Return the (x, y) coordinate for the center point of the cell that contains the specified text.  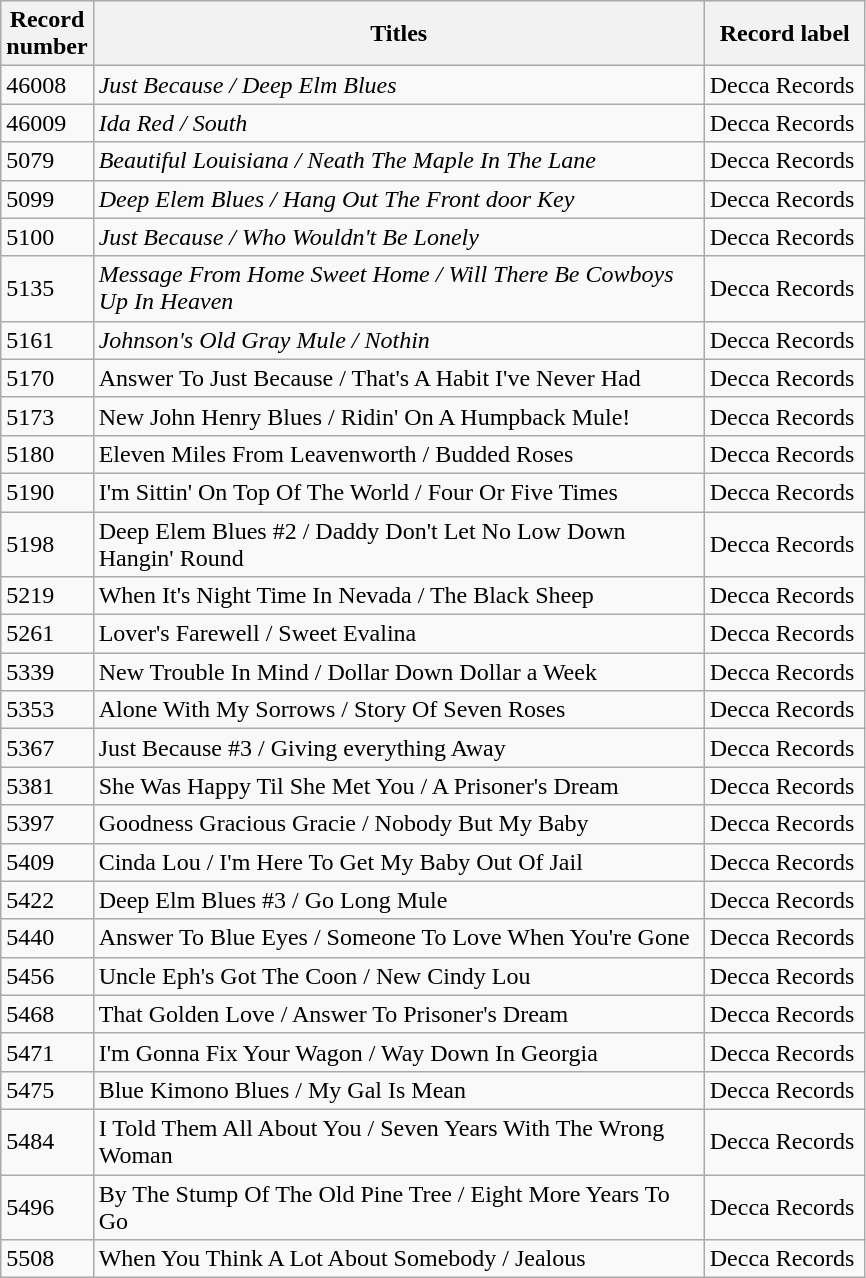
5135 (47, 288)
Uncle Eph's Got The Coon / New Cindy Lou (398, 976)
5496 (47, 1206)
5100 (47, 237)
5468 (47, 1014)
46009 (47, 123)
I Told Them All About You / Seven Years With The Wrong Woman (398, 1142)
5180 (47, 454)
Deep Elem Blues / Hang Out The Front door Key (398, 199)
5173 (47, 416)
Johnson's Old Gray Mule / Nothin (398, 340)
Ida Red / South (398, 123)
5381 (47, 786)
Answer To Blue Eyes / Someone To Love When You're Gone (398, 938)
Deep Elem Blues #2 / Daddy Don't Let No Low Down Hangin' Round (398, 544)
Message From Home Sweet Home / Will There Be Cowboys Up In Heaven (398, 288)
When You Think A Lot About Somebody / Jealous (398, 1259)
Titles (398, 34)
Beautiful Louisiana / Neath The Maple In The Lane (398, 161)
Blue Kimono Blues / My Gal Is Mean (398, 1090)
Alone With My Sorrows / Story Of Seven Roses (398, 710)
5456 (47, 976)
Lover's Farewell / Sweet Evalina (398, 634)
By The Stump Of The Old Pine Tree / Eight More Years To Go (398, 1206)
I'm Sittin' On Top Of The World / Four Or Five Times (398, 492)
5339 (47, 672)
5190 (47, 492)
5484 (47, 1142)
5508 (47, 1259)
5198 (47, 544)
I'm Gonna Fix Your Wagon / Way Down In Georgia (398, 1052)
That Golden Love / Answer To Prisoner's Dream (398, 1014)
Goodness Gracious Gracie / Nobody But My Baby (398, 824)
Just Because / Deep Elm Blues (398, 85)
5261 (47, 634)
5422 (47, 900)
5161 (47, 340)
46008 (47, 85)
5440 (47, 938)
When It's Night Time In Nevada / The Black Sheep (398, 596)
5219 (47, 596)
Cinda Lou / I'm Here To Get My Baby Out Of Jail (398, 862)
New Trouble In Mind / Dollar Down Dollar a Week (398, 672)
5353 (47, 710)
Eleven Miles From Leavenworth / Budded Roses (398, 454)
5471 (47, 1052)
New John Henry Blues / Ridin' On A Humpback Mule! (398, 416)
5079 (47, 161)
5099 (47, 199)
5475 (47, 1090)
5397 (47, 824)
She Was Happy Til She Met You / A Prisoner's Dream (398, 786)
Just Because / Who Wouldn't Be Lonely (398, 237)
Record number (47, 34)
5170 (47, 378)
Deep Elm Blues #3 / Go Long Mule (398, 900)
Just Because #3 / Giving everything Away (398, 748)
Record label (784, 34)
5409 (47, 862)
5367 (47, 748)
Answer To Just Because / That's A Habit I've Never Had (398, 378)
